Return (X, Y) of the center of cell containing provided text 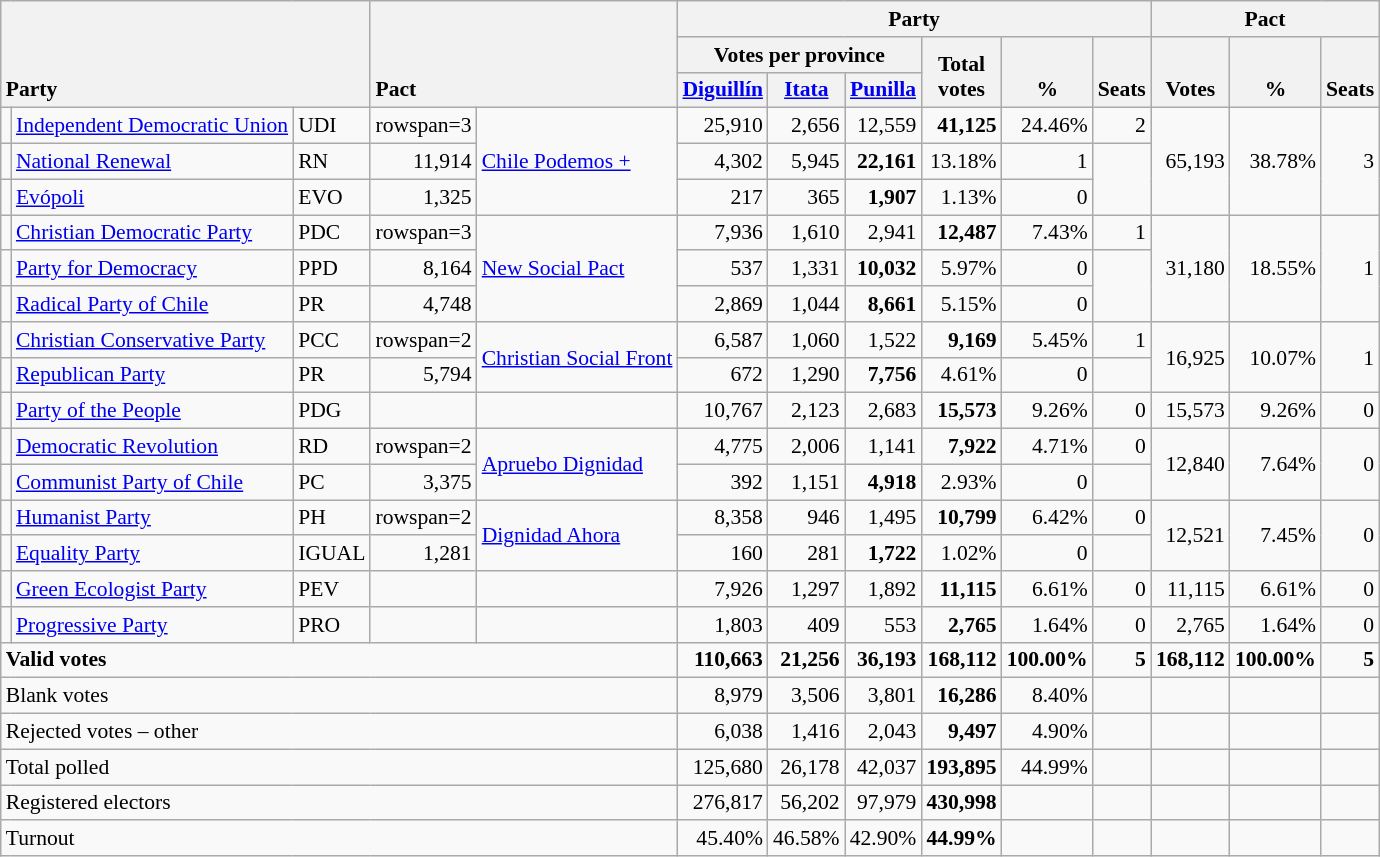
4.71% (1048, 447)
PEV (332, 589)
8,164 (423, 269)
Diguillín (722, 90)
Punilla (884, 90)
PPD (332, 269)
Blank votes (340, 696)
4.61% (961, 375)
Republican Party (152, 375)
537 (722, 269)
11,914 (423, 162)
193,895 (961, 767)
3,801 (884, 696)
Christian Conservative Party (152, 340)
217 (722, 197)
430,998 (961, 803)
21,256 (806, 660)
PCC (332, 340)
7.64% (1276, 464)
1,722 (884, 554)
1,325 (423, 197)
2,656 (806, 126)
Registered electors (340, 803)
Radical Party of Chile (152, 304)
42,037 (884, 767)
3 (1350, 162)
RD (332, 447)
46.58% (806, 839)
Totalvotes (961, 72)
National Renewal (152, 162)
1,892 (884, 589)
Valid votes (340, 660)
160 (722, 554)
1.13% (961, 197)
Itata (806, 90)
2,043 (884, 732)
Communist Party of Chile (152, 482)
1,290 (806, 375)
2,006 (806, 447)
276,817 (722, 803)
42.90% (884, 839)
1,151 (806, 482)
36,193 (884, 660)
2,941 (884, 233)
PC (332, 482)
9,497 (961, 732)
25,910 (722, 126)
Democratic Revolution (152, 447)
Rejected votes – other (340, 732)
16,286 (961, 696)
8,979 (722, 696)
1,141 (884, 447)
2.93% (961, 482)
Party of the People (152, 411)
Votes per province (799, 55)
6,038 (722, 732)
IGUAL (332, 554)
Votes (1190, 72)
8,358 (722, 518)
10,767 (722, 411)
1,610 (806, 233)
26,178 (806, 767)
1,416 (806, 732)
409 (806, 625)
2,869 (722, 304)
4,918 (884, 482)
16,925 (1190, 358)
Party for Democracy (152, 269)
5.45% (1048, 340)
1,803 (722, 625)
PDC (332, 233)
Equality Party (152, 554)
7,936 (722, 233)
3,375 (423, 482)
2 (1122, 126)
PDG (332, 411)
125,680 (722, 767)
8.40% (1048, 696)
7,756 (884, 375)
7.45% (1276, 536)
5.15% (961, 304)
24.46% (1048, 126)
5,945 (806, 162)
Dignidad Ahora (578, 536)
281 (806, 554)
672 (722, 375)
97,979 (884, 803)
1,522 (884, 340)
4,302 (722, 162)
6,587 (722, 340)
4,748 (423, 304)
Total polled (340, 767)
22,161 (884, 162)
1,060 (806, 340)
PH (332, 518)
2,123 (806, 411)
10.07% (1276, 358)
Progressive Party (152, 625)
1,907 (884, 197)
Chile Podemos + (578, 162)
65,193 (1190, 162)
4,775 (722, 447)
18.55% (1276, 268)
Independent Democratic Union (152, 126)
PRO (332, 625)
12,521 (1190, 536)
UDI (332, 126)
Apruebo Dignidad (578, 464)
5,794 (423, 375)
946 (806, 518)
Green Ecologist Party (152, 589)
12,840 (1190, 464)
7.43% (1048, 233)
31,180 (1190, 268)
2,683 (884, 411)
1,281 (423, 554)
1,495 (884, 518)
7,922 (961, 447)
41,125 (961, 126)
553 (884, 625)
Christian Democratic Party (152, 233)
1,331 (806, 269)
New Social Pact (578, 268)
10,799 (961, 518)
365 (806, 197)
10,032 (884, 269)
12,559 (884, 126)
4.90% (1048, 732)
45.40% (722, 839)
Humanist Party (152, 518)
9,169 (961, 340)
56,202 (806, 803)
7,926 (722, 589)
1.02% (961, 554)
3,506 (806, 696)
392 (722, 482)
1,297 (806, 589)
1,044 (806, 304)
12,487 (961, 233)
Evópoli (152, 197)
Christian Social Front (578, 358)
110,663 (722, 660)
5.97% (961, 269)
Turnout (340, 839)
RN (332, 162)
8,661 (884, 304)
6.42% (1048, 518)
EVO (332, 197)
38.78% (1276, 162)
13.18% (961, 162)
